Locate the cell with the specified text and output its (X, Y) center coordinate. 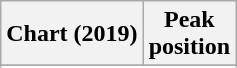
Chart (2019) (72, 34)
Peakposition (189, 34)
